Search for the cell housing the specified text and yield its [x, y] center coordinate. 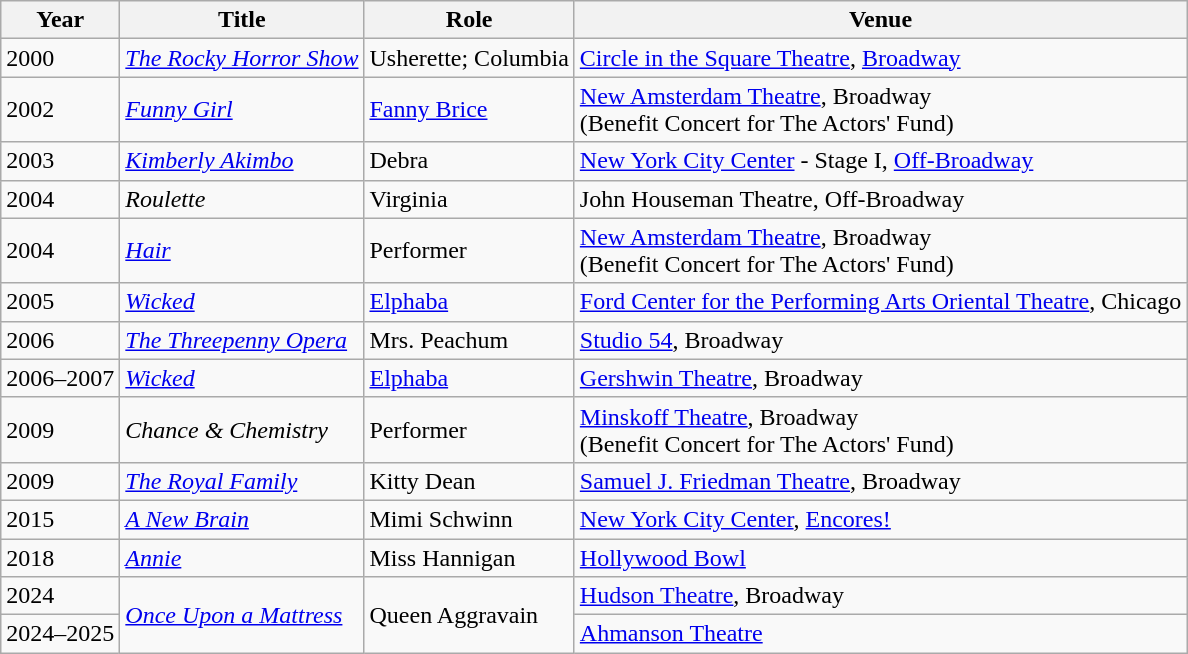
Samuel J. Friedman Theatre, Broadway [880, 481]
2006–2007 [60, 378]
Title [242, 20]
New York City Center - Stage I, Off-Broadway [880, 161]
Mimi Schwinn [469, 519]
Ford Center for the Performing Arts Oriental Theatre, Chicago [880, 302]
Virginia [469, 199]
Kimberly Akimbo [242, 161]
Queen Aggravain [469, 615]
Year [60, 20]
2018 [60, 557]
Kitty Dean [469, 481]
John Houseman Theatre, Off-Broadway [880, 199]
Role [469, 20]
Circle in the Square Theatre, Broadway [880, 58]
New York City Center, Encores! [880, 519]
Roulette [242, 199]
The Threepenny Opera [242, 340]
The Rocky Horror Show [242, 58]
The Royal Family [242, 481]
Fanny Brice [469, 110]
Chance & Chemistry [242, 430]
2024 [60, 596]
Mrs. Peachum [469, 340]
2024–2025 [60, 634]
Hudson Theatre, Broadway [880, 596]
Venue [880, 20]
A New Brain [242, 519]
Hollywood Bowl [880, 557]
Ahmanson Theatre [880, 634]
Miss Hannigan [469, 557]
Gershwin Theatre, Broadway [880, 378]
Studio 54, Broadway [880, 340]
2006 [60, 340]
Minskoff Theatre, Broadway(Benefit Concert for The Actors' Fund) [880, 430]
Hair [242, 250]
Debra [469, 161]
2000 [60, 58]
Once Upon a Mattress [242, 615]
2015 [60, 519]
2005 [60, 302]
Usherette; Columbia [469, 58]
Annie [242, 557]
2002 [60, 110]
2003 [60, 161]
Funny Girl [242, 110]
